Determine the (X, Y) coordinate at the center of the cell enclosing the given text.  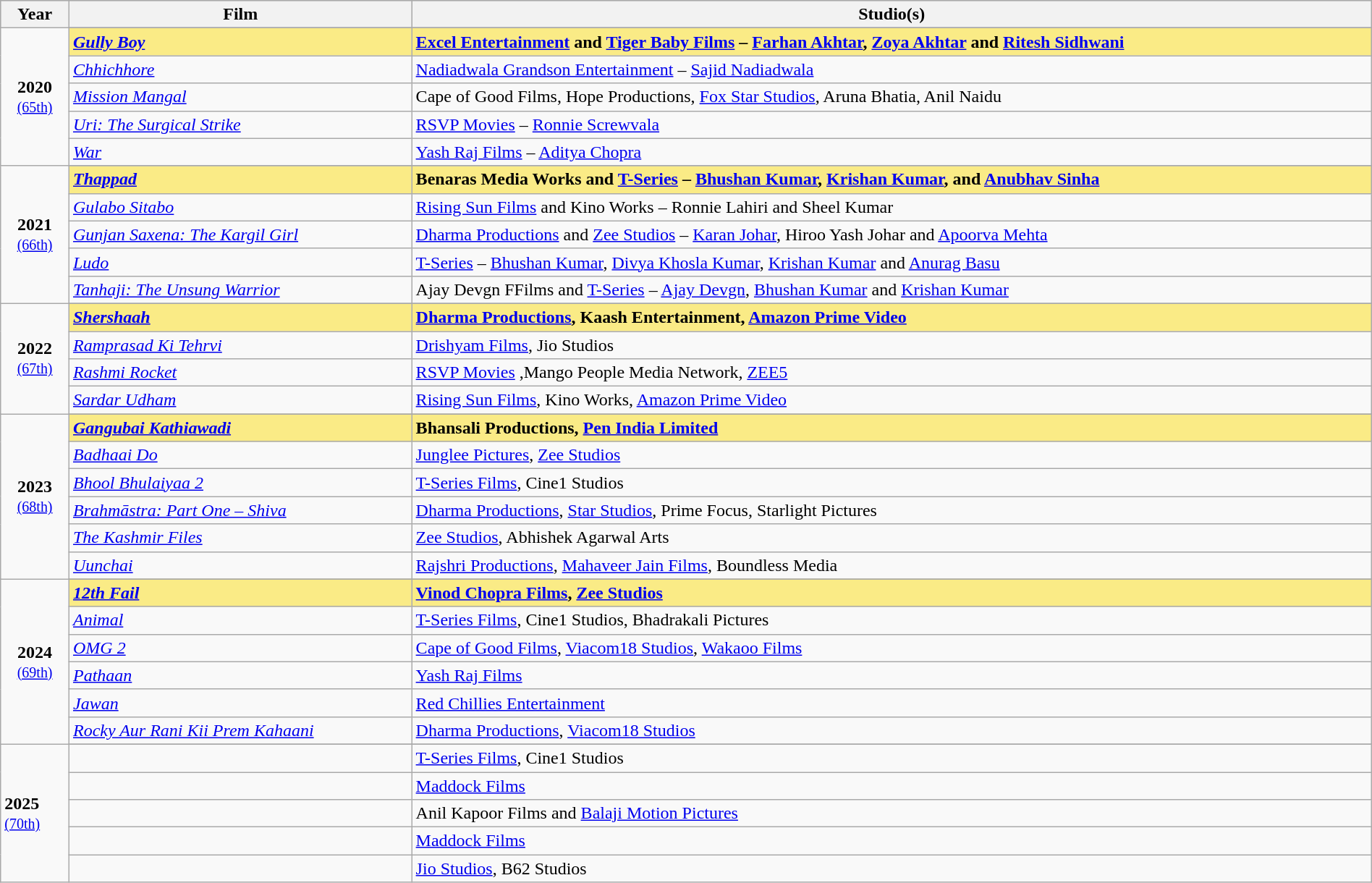
RSVP Movies – Ronnie Screwvala (892, 124)
Uri: The Surgical Strike (240, 124)
Yash Raj Films – Aditya Chopra (892, 152)
Year (35, 14)
Bhool Bhulaiyaa 2 (240, 483)
Dharma Productions, Kaash Entertainment, Amazon Prime Video (892, 317)
Rocky Aur Rani Kii Prem Kahaani (240, 730)
Nadiadwala Grandson Entertainment – Sajid Nadiadwala (892, 69)
Cape of Good Films, Hope Productions, Fox Star Studios, Aruna Bhatia, Anil Naidu (892, 97)
Ajay Devgn FFilms and T-Series – Ajay Devgn, Bhushan Kumar and Krishan Kumar (892, 290)
Dharma Productions, Star Studios, Prime Focus, Starlight Pictures (892, 510)
Sardar Udham (240, 400)
Ramprasad Ki Tehrvi (240, 345)
Red Chillies Entertainment (892, 703)
Gangubai Kathiawadi (240, 428)
Ludo (240, 262)
2022(67th) (35, 358)
OMG 2 (240, 648)
Shershaah (240, 317)
Gulabo Sitabo (240, 207)
Film (240, 14)
Dharma Productions, Viacom18 Studios (892, 730)
Drishyam Films, Jio Studios (892, 345)
Animal (240, 620)
Bhansali Productions, Pen India Limited (892, 428)
Benaras Media Works and T-Series – Bhushan Kumar, Krishan Kumar, and Anubhav Sinha (892, 179)
The Kashmir Files (240, 538)
Chhichhore (240, 69)
2020(65th) (35, 97)
T-Series – Bhushan Kumar, Divya Khosla Kumar, Krishan Kumar and Anurag Basu (892, 262)
Rajshri Productions, Mahaveer Jain Films, Boundless Media (892, 565)
Tanhaji: The Unsung Warrior (240, 290)
2023(68th) (35, 497)
Cape of Good Films, Viacom18 Studios, Wakaoo Films (892, 648)
Rising Sun Films, Kino Works, Amazon Prime Video (892, 400)
Brahmāstra: Part One – Shiva (240, 510)
Anil Kapoor Films and Balaji Motion Pictures (892, 814)
Yash Raj Films (892, 675)
2024(69th) (35, 662)
Excel Entertainment and Tiger Baby Films – Farhan Akhtar, Zoya Akhtar and Ritesh Sidhwani (892, 42)
Uunchai (240, 565)
Vinod Chopra Films, Zee Studios (892, 593)
Dharma Productions and Zee Studios – Karan Johar, Hiroo Yash Johar and Apoorva Mehta (892, 235)
T-Series Films, Cine1 Studios, Bhadrakali Pictures (892, 620)
Jio Studios, B62 Studios (892, 869)
Gully Boy (240, 42)
RSVP Movies ,Mango People Media Network, ZEE5 (892, 373)
Thappad (240, 179)
Gunjan Saxena: The Kargil Girl (240, 235)
War (240, 152)
Junglee Pictures, Zee Studios (892, 455)
Pathaan (240, 675)
Rising Sun Films and Kino Works – Ronnie Lahiri and Sheel Kumar (892, 207)
2025(70th) (35, 813)
2021(66th) (35, 235)
12th Fail (240, 593)
Jawan (240, 703)
Rashmi Rocket (240, 373)
Studio(s) (892, 14)
Zee Studios, Abhishek Agarwal Arts (892, 538)
Badhaai Do (240, 455)
Mission Mangal (240, 97)
